From the cell containing the given text, extract its center point as [X, Y] coordinate. 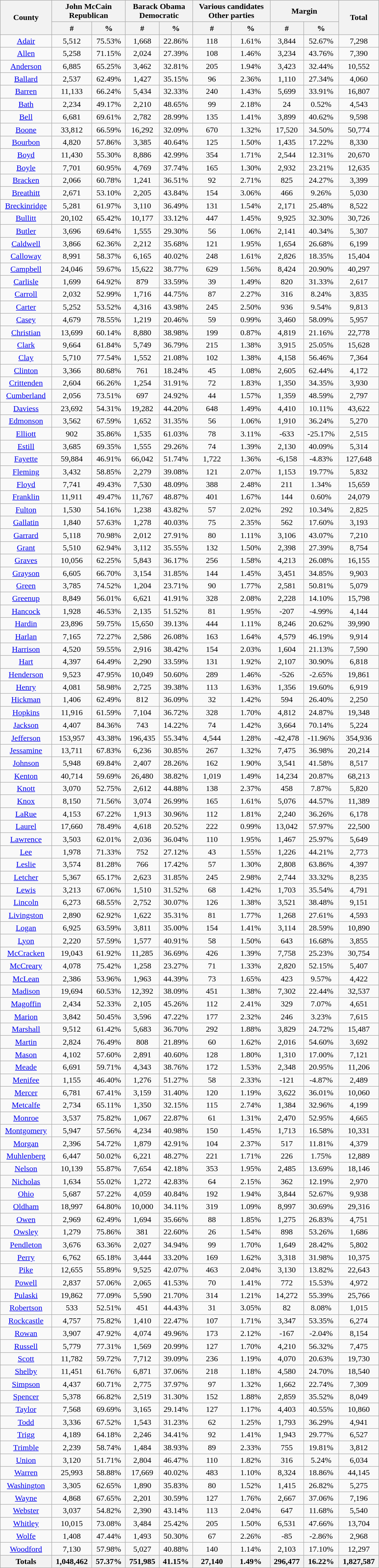
36.17% [176, 560]
3,692 [359, 1042]
17.42% [176, 865]
3,537 [72, 1118]
22.87% [176, 1118]
25.42% [176, 1523]
10.11% [321, 408]
354 [212, 155]
47.22% [176, 1017]
879 [142, 282]
1.81% [251, 814]
-207 [287, 611]
34.94% [176, 1245]
10,060 [359, 1093]
296,477 [287, 1561]
13.69% [321, 1169]
15,622 [142, 269]
32.96% [321, 1105]
5,258 [72, 54]
-25.17% [321, 434]
1.21% [251, 1295]
16.58% [321, 1131]
12.19% [321, 1181]
66.59% [109, 130]
40.09% [321, 446]
2,012 [142, 535]
426 [212, 953]
2.48% [251, 484]
898 [287, 1232]
4,769 [142, 167]
17.10% [321, 1549]
29.30% [176, 231]
54.16% [109, 510]
4,059 [142, 1194]
1,634 [72, 1181]
169 [212, 1257]
1,406 [72, 700]
7,165 [72, 637]
Nelson [26, 1169]
4,074 [142, 1333]
3,685 [72, 446]
3,110 [142, 206]
35.15% [176, 79]
3,574 [72, 865]
30,754 [359, 953]
49.17% [109, 104]
13,704 [359, 1523]
43 [212, 852]
16,292 [142, 130]
Bourbon [26, 142]
6,925 [72, 928]
11,206 [359, 1067]
5,270 [359, 421]
1.85% [251, 1219]
140 [212, 1549]
2,240 [287, 814]
Hopkins [26, 712]
1,793 [287, 1422]
7,302 [287, 991]
44.21% [321, 852]
19.81% [321, 1447]
60.71% [109, 1384]
52.33% [109, 1004]
52.51% [109, 1308]
65.18% [109, 1257]
2,515 [359, 434]
1.80% [251, 1055]
35.00% [176, 928]
13,699 [72, 332]
7,654 [142, 1169]
46.40% [109, 1080]
20.90% [321, 269]
57.86% [109, 142]
47.44% [109, 1536]
1,493 [142, 1536]
Pendleton [26, 1245]
6,871 [142, 1371]
10,860 [359, 1410]
3,930 [359, 383]
697 [142, 396]
8,754 [359, 548]
8,235 [359, 877]
60.14% [109, 332]
8.08% [321, 1308]
3,541 [287, 763]
1.67% [251, 497]
51.27% [176, 1080]
1,019 [212, 776]
Ballard [26, 79]
1,910 [287, 421]
24.70% [321, 1371]
-2.65% [321, 674]
34.11% [176, 1207]
61.42% [109, 1029]
McCracken [26, 953]
20.52% [176, 827]
5,843 [142, 560]
4,144 [359, 611]
27,140 [212, 1561]
1,552 [142, 358]
1.53% [251, 1067]
59.69% [109, 776]
1,928 [72, 611]
60.95% [109, 167]
31.98% [321, 1257]
11.81% [321, 1143]
Jessamine [26, 750]
Campbell [26, 269]
16,807 [359, 92]
45.26% [176, 1004]
58.98% [109, 687]
36.69% [176, 953]
177 [212, 1017]
1.52% [251, 1485]
9,938 [359, 1194]
Hancock [26, 611]
43.07% [321, 535]
Bell [26, 117]
County [26, 17]
517 [287, 1143]
5,407 [359, 966]
28.42% [321, 1245]
108 [212, 54]
Lincoln [26, 903]
61.97% [109, 206]
-11.96% [321, 738]
Nicholas [26, 1181]
24.27% [321, 180]
52.99% [109, 294]
7,530 [142, 484]
Mason [26, 1055]
31.35% [176, 421]
33.20% [176, 1257]
120 [212, 1093]
17.60% [321, 522]
766 [142, 865]
18,997 [72, 1207]
4,316 [142, 307]
48.27% [176, 1156]
Lee [26, 852]
2,752 [142, 903]
4,651 [359, 1004]
Wolfe [26, 1536]
17.00% [321, 1055]
6,273 [72, 903]
2,348 [287, 1067]
533 [72, 1308]
Laurel [26, 827]
LaRue [26, 814]
1.43% [251, 92]
66.24% [109, 92]
2,386 [72, 978]
7,701 [72, 167]
16,155 [359, 560]
1,649 [287, 1245]
2,968 [359, 1536]
125 [212, 142]
4,407 [72, 725]
55.34% [176, 738]
59.71% [109, 1067]
49.43% [109, 484]
77.31% [109, 1346]
66.70% [109, 573]
5,367 [72, 877]
44.20% [176, 408]
66.82% [109, 1397]
1.57% [251, 396]
192 [212, 1194]
69.84% [109, 763]
2.12% [251, 1333]
42.83% [176, 1181]
5,832 [359, 472]
5,512 [72, 41]
5,079 [359, 586]
Morgan [26, 1143]
70 [212, 1283]
1,254 [142, 383]
12,655 [72, 1270]
1.90% [251, 763]
62.65% [109, 1485]
4,618 [142, 827]
1,359 [287, 396]
-2.04% [321, 1333]
41.91% [176, 599]
12.31% [321, 155]
1,535 [142, 434]
36.72% [176, 712]
1,484 [142, 1447]
26.68% [321, 244]
215 [212, 345]
196,435 [142, 738]
240 [212, 92]
64.18% [109, 1435]
1,015 [359, 1308]
3,159 [142, 1093]
2,220 [72, 940]
11,916 [72, 712]
1.17% [251, 1410]
5,510 [72, 548]
36.29% [321, 1422]
Marshall [26, 1029]
5,314 [359, 446]
Breckinridge [26, 206]
3,318 [287, 1257]
Casey [26, 320]
3,521 [287, 903]
4,579 [287, 637]
2,201 [142, 1498]
Floyd [26, 484]
46.47% [176, 1460]
24,046 [72, 269]
65.17% [109, 877]
820 [287, 282]
1.63% [251, 687]
4,343 [142, 1067]
58.88% [109, 1473]
3,676 [72, 1245]
Martin [26, 1042]
Montgomery [26, 1131]
78.49% [109, 827]
3,037 [72, 1511]
1,408 [72, 1536]
27.61% [321, 915]
31.40% [176, 1093]
Boyd [26, 155]
43.98% [176, 307]
289 [212, 674]
3,484 [142, 1523]
5,224 [359, 725]
65.11% [109, 1105]
4,543 [359, 104]
33,812 [72, 130]
32.30% [321, 218]
33.32% [321, 877]
2,135 [142, 611]
752 [142, 852]
19,730 [359, 1359]
463 [212, 1270]
64.49% [109, 662]
80.68% [109, 371]
1.09% [251, 1207]
Letcher [26, 877]
594 [287, 700]
2,103 [287, 1549]
1,694 [142, 1219]
5,957 [359, 320]
67.52% [109, 1422]
Hickman [26, 700]
28.26% [176, 763]
6,621 [142, 599]
62.92% [109, 915]
43.14% [176, 1511]
Warren [26, 1473]
Perry [26, 1257]
11,451 [72, 1371]
6,165 [142, 256]
68,213 [359, 776]
1,241 [142, 180]
150 [212, 1131]
248 [212, 256]
38.09% [176, 991]
-121 [287, 1080]
29.26% [176, 446]
1,238 [142, 510]
39.13% [176, 624]
2.74% [251, 1105]
Cumberland [26, 396]
2,916 [142, 649]
44.75% [176, 294]
1.55% [251, 852]
5,252 [72, 307]
67.41% [109, 1093]
1,155 [72, 1080]
6,527 [359, 1435]
2,016 [287, 1042]
2,279 [142, 472]
2,734 [72, 1105]
2.03% [251, 649]
Knox [26, 801]
2.18% [251, 104]
2.15% [251, 1181]
10,049 [142, 674]
2,141 [287, 231]
3,842 [72, 1017]
31.30% [176, 1397]
9,914 [359, 637]
55.87% [109, 1169]
23.71% [176, 586]
8,049 [359, 1397]
6,605 [72, 573]
267 [212, 750]
2,773 [359, 852]
56.01% [109, 599]
1,713 [287, 1131]
3,562 [72, 421]
246 [287, 1017]
2,210 [142, 104]
2,837 [72, 1283]
3,829 [287, 1029]
Greenup [26, 599]
46.53% [109, 611]
221 [212, 1156]
25,766 [359, 1295]
8,880 [142, 332]
2,107 [287, 662]
32.81% [176, 66]
Lawrence [26, 839]
1.25% [251, 1422]
36.26% [321, 814]
50.30% [176, 1536]
466 [287, 193]
41.15% [176, 1561]
1,279 [72, 1232]
42.07% [176, 1270]
48.65% [176, 104]
88 [212, 1219]
3,399 [359, 180]
73.08% [109, 1523]
Elliott [26, 434]
3,106 [287, 535]
32,537 [359, 991]
11,911 [72, 497]
20,214 [359, 750]
Carroll [26, 294]
6,531 [287, 1523]
64 [212, 1181]
71.15% [109, 54]
52.15% [321, 966]
74.52% [109, 586]
23,896 [72, 624]
33.12% [176, 218]
1,276 [142, 1080]
3,154 [142, 573]
49.96% [176, 1333]
4,751 [359, 1219]
Livingston [26, 915]
40.03% [176, 522]
4,379 [359, 1143]
1,427 [142, 79]
35.68% [176, 244]
19,862 [72, 1295]
2.98% [251, 877]
Henderson [26, 674]
50.81% [321, 586]
163 [212, 637]
14,272 [287, 1295]
104 [212, 1143]
Fleming [26, 472]
2,489 [359, 1080]
39.08% [176, 472]
2,239 [72, 1447]
9,925 [287, 218]
3,385 [142, 142]
153,957 [72, 738]
825 [287, 180]
6,691 [72, 1067]
10.34% [321, 510]
25.05% [321, 345]
2,890 [72, 915]
1,569 [142, 1346]
Leslie [26, 865]
2,859 [287, 1397]
18.35% [321, 256]
138 [212, 789]
1.76% [251, 1498]
1,890 [142, 1485]
McCreary [26, 966]
McLean [26, 978]
2.26% [251, 1536]
18,540 [359, 1371]
57.97% [321, 827]
71.56% [109, 801]
2,969 [72, 1219]
126 [212, 903]
36.79% [176, 345]
8,991 [72, 256]
32 [212, 700]
2,105 [142, 1004]
61.84% [109, 345]
4,520 [72, 649]
53.10% [109, 193]
1,226 [287, 852]
4,812 [287, 712]
19,694 [72, 991]
3.23% [321, 1017]
2.41% [251, 1004]
1,356 [287, 687]
4,403 [287, 1410]
647 [287, 1511]
13,042 [287, 827]
2,290 [142, 662]
2,667 [287, 1498]
49.47% [109, 497]
3,165 [142, 1410]
6,885 [72, 66]
24,079 [359, 497]
1,204 [142, 586]
75.53% [109, 41]
6,034 [359, 1460]
6,199 [359, 244]
2,250 [359, 700]
32.15% [176, 1105]
2,612 [142, 789]
1,716 [142, 294]
38.93% [176, 1447]
27.34% [321, 79]
7,298 [359, 41]
Barren [26, 92]
11,767 [142, 497]
24.87% [321, 712]
Franklin [26, 497]
4,153 [72, 814]
39.09% [176, 1359]
1,275 [287, 1219]
4,213 [287, 560]
26,480 [142, 776]
40.91% [176, 940]
2,775 [142, 1384]
3,112 [142, 548]
8.24% [321, 294]
56.32% [321, 1346]
55.39% [321, 1295]
5,710 [72, 358]
17,669 [142, 1473]
84.36% [109, 725]
1,153 [287, 472]
2,605 [287, 371]
Grant [26, 548]
Graves [26, 560]
66.26% [109, 383]
3,366 [72, 371]
31.91% [176, 383]
9,598 [359, 117]
4,580 [287, 1371]
71 [212, 966]
Webster [26, 1511]
-2.86% [321, 1536]
44.39% [176, 978]
1.64% [251, 637]
-85 [287, 1536]
9,512 [72, 1029]
6,236 [142, 750]
13.82% [321, 1270]
132 [212, 548]
43.38% [109, 738]
2,826 [287, 256]
3,664 [287, 725]
6,447 [72, 1156]
761 [142, 371]
62.36% [109, 244]
388 [212, 484]
17.22% [321, 142]
15,798 [359, 599]
22.47% [176, 1321]
89 [212, 1447]
Total [359, 17]
37.97% [176, 1384]
38.98% [176, 332]
Garrard [26, 535]
1.36% [251, 459]
3,907 [72, 1333]
-633 [287, 434]
7,364 [359, 358]
1,652 [142, 421]
743 [142, 725]
53.96% [109, 978]
4,665 [359, 1118]
34.50% [321, 130]
40.88% [176, 1549]
19,348 [359, 712]
20,670 [359, 155]
58.85% [109, 472]
1,978 [72, 852]
Scott [26, 1359]
Owsley [26, 1232]
1.82% [251, 1460]
162 [212, 763]
40,297 [359, 269]
7,210 [359, 535]
3,347 [287, 1321]
76.49% [109, 1042]
643 [287, 940]
Barack ObamaDemocratic [159, 11]
1,415 [287, 1485]
65.25% [109, 66]
5.24% [321, 1460]
1,268 [287, 915]
40.34% [321, 231]
21.13% [321, 649]
1,048,462 [72, 1561]
1.58% [251, 560]
42.91% [176, 1143]
4,437 [72, 1384]
69.61% [109, 117]
32.09% [176, 130]
1.75% [321, 1156]
8,150 [72, 801]
-526 [287, 674]
1,622 [142, 915]
66,042 [142, 459]
23.27% [176, 966]
59.72% [109, 1359]
2,485 [287, 1169]
19,282 [142, 408]
29,316 [359, 1207]
10,015 [72, 1523]
36.51% [176, 180]
9,664 [72, 345]
9.26% [321, 193]
256 [212, 560]
4,070 [287, 1359]
2.07% [251, 472]
90 [212, 586]
62.94% [109, 548]
31.33% [321, 282]
0.87% [251, 332]
2,671 [72, 193]
8,424 [287, 269]
10,552 [359, 66]
6,178 [359, 814]
3,130 [287, 1270]
Margin [304, 11]
38.82% [176, 776]
43.82% [176, 510]
4,060 [359, 79]
51.71% [109, 1460]
Harlan [26, 637]
70.98% [109, 535]
2,032 [72, 294]
Johnson [26, 763]
4,234 [142, 1131]
2,228 [287, 599]
33.91% [321, 92]
16.22% [321, 1561]
35.54% [321, 890]
2,024 [142, 54]
670 [212, 130]
1,827,587 [359, 1561]
Woodford [26, 1549]
36.98% [321, 750]
755 [287, 1447]
Caldwell [26, 244]
2.32% [251, 1017]
35.86% [109, 434]
Christian [26, 332]
40,714 [72, 776]
2,891 [142, 1055]
71.33% [109, 852]
3,622 [287, 1093]
73.51% [109, 396]
1,668 [142, 41]
36.04% [176, 839]
Rockcastle [26, 1321]
John McCainRepublican [89, 11]
173 [212, 1333]
68 [212, 890]
44.88% [176, 789]
14,234 [287, 776]
35.66% [176, 1219]
648 [212, 408]
Harrison [26, 649]
2,804 [142, 1460]
5,434 [142, 92]
-167 [287, 1333]
61.76% [109, 1371]
1.83% [251, 383]
Totals [26, 1561]
4,593 [359, 915]
24 [287, 104]
7,712 [142, 1359]
Various candidatesOther parties [231, 11]
1,384 [287, 1105]
2,797 [359, 396]
5,307 [359, 231]
8,997 [287, 1207]
4,791 [359, 890]
77.09% [109, 1295]
6,221 [142, 1156]
Simpson [26, 1384]
Carlisle [26, 282]
199 [212, 332]
3,460 [287, 320]
Spencer [26, 1397]
25,993 [72, 1473]
39 [212, 282]
44 [212, 396]
3,234 [287, 54]
4,941 [359, 1422]
Fulton [26, 510]
21.89% [176, 1042]
26.83% [321, 1219]
57.59% [109, 940]
35.52% [321, 1397]
35.31% [176, 915]
128 [212, 1055]
54.31% [109, 408]
67.59% [109, 421]
5,947 [72, 1131]
6,274 [359, 1321]
8,324 [287, 1473]
8,886 [142, 155]
65.42% [109, 218]
1,879 [142, 1143]
4,189 [72, 1435]
63.36% [109, 1245]
87 [212, 294]
26.40% [321, 700]
1.34% [321, 484]
458 [287, 789]
Madison [26, 991]
11,133 [72, 92]
28.99% [176, 117]
21.70% [176, 1295]
57.63% [109, 522]
8,849 [72, 599]
10,139 [72, 1169]
23.21% [321, 167]
4,102 [72, 1055]
18,146 [359, 1169]
Metcalfe [26, 1105]
3.06% [251, 193]
1.31% [251, 1118]
20,102 [72, 218]
3,855 [359, 940]
Muhlenberg [26, 1156]
25.48% [321, 206]
9,903 [359, 573]
20.62% [321, 624]
34.41% [176, 1435]
23,692 [72, 408]
5,281 [72, 206]
-4.83% [321, 459]
5,699 [287, 92]
29.77% [321, 1435]
62.01% [109, 839]
Carter [26, 307]
1,543 [142, 1422]
Henry [26, 687]
64.80% [109, 1207]
60 [212, 1042]
29.14% [176, 1410]
772 [287, 1283]
Pike [26, 1270]
1,699 [72, 282]
1,467 [287, 839]
4,158 [287, 358]
81.28% [109, 865]
43.84% [176, 193]
39,990 [359, 624]
69.69% [109, 1410]
1,067 [142, 1118]
69.35% [109, 446]
Pulaski [26, 1295]
57.37% [109, 1561]
Trigg [26, 1435]
75.42% [109, 966]
77.54% [109, 358]
75.86% [109, 1232]
36.24% [321, 421]
22.74% [321, 1384]
15,628 [359, 345]
Boyle [26, 167]
31 [212, 1308]
48.09% [176, 484]
4,210 [287, 1346]
2,246 [142, 1435]
2,212 [142, 244]
17,660 [72, 827]
1,110 [287, 79]
32.33% [176, 92]
2,970 [359, 1181]
Butler [26, 231]
59.55% [109, 649]
115 [212, 1105]
42.99% [176, 155]
13,711 [72, 750]
353 [212, 1169]
19,861 [359, 674]
40.64% [176, 142]
102 [212, 358]
3,899 [287, 117]
25.97% [321, 839]
2,782 [142, 117]
Bath [26, 104]
Meade [26, 1067]
1,943 [287, 1435]
59.75% [109, 624]
0.52% [321, 104]
63.86% [321, 865]
7.87% [321, 789]
Lyon [26, 940]
41.58% [321, 763]
3,696 [72, 231]
4,757 [72, 1321]
4,679 [72, 320]
Magoffin [26, 1004]
902 [72, 434]
1,703 [287, 890]
37.74% [176, 167]
15,404 [359, 256]
42.18% [176, 1169]
1,963 [142, 978]
26.82% [321, 1485]
61.03% [176, 434]
6,762 [72, 1257]
1,278 [142, 522]
18.86% [321, 1473]
55.02% [109, 1181]
Fayette [26, 459]
62.44% [321, 371]
2,581 [287, 586]
11,430 [72, 155]
63.59% [109, 928]
1.10% [251, 1473]
Allen [26, 54]
22,500 [359, 827]
936 [287, 307]
53.26% [321, 1232]
3,070 [72, 789]
4,972 [359, 1283]
21.08% [176, 358]
53.35% [321, 1321]
329 [287, 1004]
57.06% [109, 1283]
28.59% [321, 928]
2,932 [287, 167]
2,824 [72, 1042]
2,604 [72, 383]
70.14% [321, 725]
2.50% [251, 307]
7.07% [321, 1004]
3,915 [287, 345]
2,825 [359, 510]
40.60% [176, 1055]
1,310 [287, 1055]
12,635 [359, 167]
3,305 [72, 1485]
Hardin [26, 624]
3,596 [142, 1017]
3,336 [72, 1422]
172 [212, 1067]
211 [287, 484]
5,076 [287, 801]
9,523 [72, 674]
1,722 [212, 459]
5,275 [359, 1485]
10,375 [359, 1257]
24.92% [176, 396]
3,213 [72, 890]
20.46% [176, 320]
-4.99% [321, 611]
319 [212, 1207]
9,813 [359, 307]
50.60% [176, 674]
4,199 [359, 1105]
20.63% [321, 1359]
67.65% [109, 1498]
3,432 [72, 472]
73 [212, 978]
15,650 [142, 624]
2,130 [287, 446]
72 [212, 383]
25.23% [321, 953]
3,444 [142, 1257]
808 [142, 1042]
55.30% [109, 155]
22.44% [321, 991]
2,470 [287, 1118]
5,683 [142, 1029]
58.74% [109, 1447]
30.85% [176, 750]
75 [212, 522]
6,919 [359, 687]
8,330 [359, 142]
12,392 [142, 991]
30.96% [176, 814]
8,522 [359, 206]
Union [26, 1460]
10,056 [72, 560]
56.46% [321, 358]
57.22% [109, 1194]
20.95% [321, 1067]
53.52% [109, 307]
1,840 [72, 522]
15,487 [359, 1029]
1,913 [142, 814]
5,027 [142, 1549]
7,104 [142, 712]
3,193 [359, 522]
40.62% [321, 117]
50.02% [109, 1156]
58.09% [321, 320]
2.02% [251, 510]
2,234 [72, 104]
26.99% [176, 801]
1.92% [251, 662]
11,782 [72, 1359]
2,617 [359, 282]
0.60% [321, 497]
2,036 [142, 839]
562 [287, 522]
1,604 [287, 649]
16.68% [321, 940]
54.60% [321, 1042]
5,030 [359, 193]
5,948 [72, 763]
51.52% [176, 611]
57.98% [109, 1549]
4,172 [359, 371]
1,654 [287, 244]
5,118 [72, 535]
2,398 [287, 548]
Estill [26, 446]
60.78% [109, 180]
22.86% [176, 41]
2.71% [251, 180]
67.83% [109, 750]
Clinton [26, 371]
1,435 [287, 142]
5,687 [72, 1194]
Knott [26, 789]
2,171 [287, 206]
107 [212, 1321]
Rowan [26, 1333]
9,525 [142, 1270]
1,577 [142, 940]
7,590 [359, 649]
69.64% [109, 231]
50.45% [109, 1017]
35.55% [176, 548]
4,081 [72, 687]
Monroe [26, 1118]
78 [212, 434]
8,154 [359, 1333]
38.77% [176, 269]
Clay [26, 358]
30.69% [321, 1207]
22,778 [359, 332]
236 [212, 1359]
9.54% [321, 307]
36.49% [176, 206]
58.37% [109, 256]
Adair [26, 41]
34.85% [321, 573]
8,246 [287, 624]
54.82% [109, 1511]
30.59% [176, 1498]
Clark [26, 345]
44.43% [176, 1308]
Kenton [26, 776]
-42,478 [287, 738]
30.07% [176, 903]
Bracken [26, 180]
20.99% [176, 1346]
1.28% [251, 738]
61.59% [109, 712]
10,890 [359, 928]
9,151 [359, 903]
Gallatin [26, 522]
38.76% [176, 1067]
5,749 [142, 345]
2,623 [142, 877]
Breathitt [26, 193]
55.89% [109, 1270]
2,407 [142, 763]
2,390 [142, 1511]
7,568 [72, 1410]
40.98% [176, 1131]
15.53% [321, 1283]
381 [142, 1232]
12,889 [359, 1156]
5,820 [359, 789]
41.53% [176, 1283]
3,120 [72, 1460]
11.68% [321, 1511]
21.16% [321, 332]
127,648 [359, 459]
47.92% [109, 1333]
1,219 [142, 320]
2,065 [142, 1283]
47.95% [109, 674]
15,659 [359, 484]
19,043 [72, 953]
2,537 [72, 79]
2.08% [251, 599]
30,726 [359, 218]
Grayson [26, 573]
6,818 [359, 662]
7,390 [359, 54]
14.22% [176, 725]
Powell [26, 1283]
72.27% [109, 637]
51.74% [176, 459]
2,519 [142, 1397]
27.12% [176, 852]
10,331 [359, 1131]
Oldham [26, 1207]
218 [212, 1371]
19.60% [321, 687]
59 [212, 320]
1.65% [251, 978]
2.27% [251, 294]
40.55% [321, 1410]
Anderson [26, 66]
8,517 [359, 763]
2,066 [72, 180]
2,396 [72, 1143]
7,615 [359, 1017]
10,177 [142, 218]
19.77% [321, 472]
2,744 [287, 877]
67.22% [109, 814]
57.56% [109, 1131]
7,758 [287, 953]
5,649 [359, 839]
118 [212, 41]
27.91% [176, 535]
54.72% [109, 1143]
2,544 [287, 155]
36.01% [321, 1093]
4,868 [72, 1498]
Menifee [26, 1080]
57.60% [109, 1055]
48.59% [321, 396]
30.90% [321, 662]
35.83% [176, 1485]
1,410 [142, 1321]
Todd [26, 1422]
4,819 [287, 332]
20.87% [321, 776]
354,936 [359, 738]
2,056 [72, 396]
2,027 [142, 1245]
Robertson [26, 1308]
Jackson [26, 725]
96 [212, 79]
97 [212, 1384]
3,812 [359, 1447]
Crittenden [26, 383]
4,422 [359, 978]
Russell [26, 1346]
812 [142, 700]
48.87% [176, 497]
61 [212, 1118]
52.95% [321, 1118]
6,781 [72, 1093]
1,530 [72, 510]
2.36% [251, 79]
Jefferson [26, 738]
5,378 [72, 1397]
3.11% [251, 434]
43.76% [321, 54]
1,272 [142, 1181]
1.18% [251, 1371]
78.55% [109, 320]
4,078 [72, 966]
2,725 [142, 687]
36.09% [176, 700]
751,985 [142, 1561]
64.92% [109, 282]
7,121 [359, 1055]
3,811 [142, 928]
1,686 [359, 1232]
22,643 [359, 1270]
52.75% [109, 789]
5,540 [359, 1511]
Ohio [26, 1194]
Bullitt [26, 218]
7,196 [359, 1498]
46.19% [321, 637]
483 [212, 1473]
1.08% [251, 371]
14.10% [321, 599]
32.44% [321, 66]
59.67% [109, 269]
1.33% [251, 966]
44.57% [321, 801]
-4.87% [321, 1080]
Calloway [26, 256]
Edmonson [26, 421]
36.70% [176, 1029]
44,145 [359, 1473]
62.25% [109, 560]
401 [212, 497]
3,503 [72, 839]
59,884 [72, 459]
43,622 [359, 408]
38.48% [321, 903]
423 [287, 978]
38.42% [176, 649]
444 [212, 624]
3,462 [142, 66]
4,544 [212, 738]
39.38% [176, 687]
152 [212, 1397]
11,285 [142, 953]
4,410 [287, 408]
12,297 [359, 1549]
1,510 [142, 890]
3,866 [72, 244]
22.60% [176, 1232]
67.06% [109, 890]
31.52% [176, 890]
2,586 [142, 637]
3,423 [287, 66]
5,802 [359, 1245]
11,389 [359, 801]
362 [287, 1181]
Hart [26, 662]
3,785 [72, 586]
31.23% [176, 1422]
135 [212, 117]
3.05% [251, 1308]
Boone [26, 130]
62 [212, 1422]
Taylor [26, 1410]
18.24% [176, 371]
629 [212, 269]
2,205 [142, 193]
7,309 [359, 1384]
Shelby [26, 1371]
-6,158 [287, 459]
5,590 [142, 1295]
Marion [26, 1017]
1.56% [251, 269]
1,662 [287, 1384]
3,114 [287, 928]
5,779 [72, 1346]
7,130 [72, 1549]
61.92% [109, 953]
26 [212, 1232]
2.35% [251, 522]
Wayne [26, 1498]
82 [287, 1308]
17,520 [287, 130]
46.91% [109, 459]
50,774 [359, 130]
2,808 [287, 865]
222 [212, 827]
3,835 [359, 294]
24.72% [321, 1029]
9.57% [321, 978]
Daviess [26, 408]
Washington [26, 1485]
2,434 [72, 1004]
226 [287, 1156]
1.14% [251, 1549]
40.84% [176, 1194]
4,820 [72, 142]
7,741 [72, 484]
60.53% [109, 991]
Whitley [26, 1523]
314 [212, 1295]
Logan [26, 928]
10,000 [142, 1207]
2,820 [287, 966]
68.55% [109, 903]
1,258 [142, 966]
47.66% [321, 1523]
Mercer [26, 1093]
3,451 [287, 573]
45 [212, 371]
3,074 [142, 801]
Owen [26, 1219]
447 [212, 218]
Trimble [26, 1447]
6,681 [72, 117]
Lewis [26, 890]
34.35% [321, 383]
Green [26, 586]
67 [212, 1536]
